Extract the [X, Y] coordinate from the center of the cell holding the provided text.  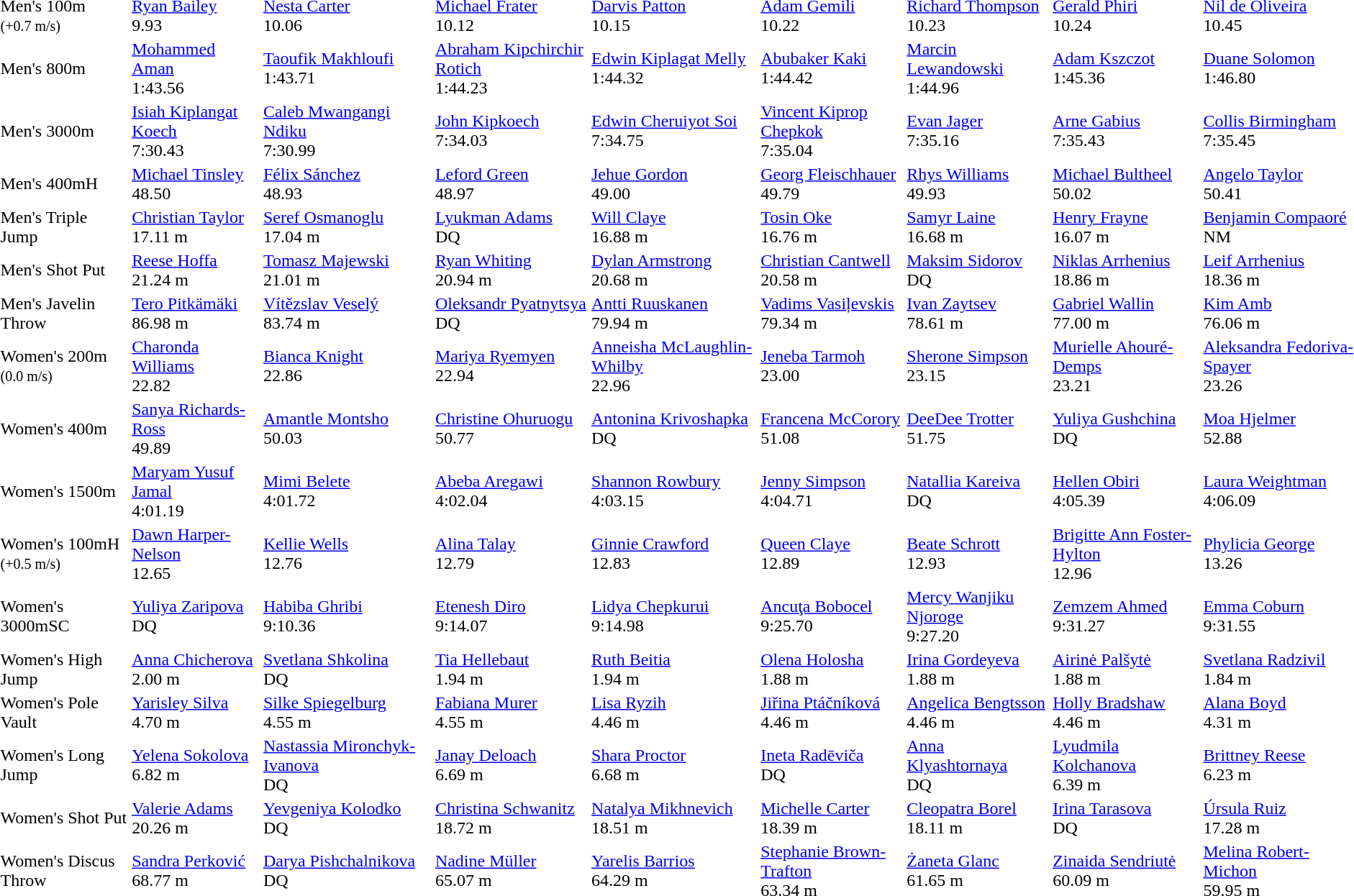
Yuliya Gushchina DQ [1126, 429]
Niklas Arrhenius 18.86 m [1126, 270]
Francena McCorory 51.08 [832, 429]
Christian Cantwell 20.58 m [832, 270]
Georg Fleischhauer 49.79 [832, 184]
Shannon Rowbury 4:03.15 [674, 491]
Reese Hoffa 21.24 m [196, 270]
Etenesh Diro 9:14.07 [511, 616]
Habiba Ghribi 9:10.36 [347, 616]
Leford Green 48.97 [511, 184]
Lyudmila Kolchanova 6.39 m [1126, 765]
Mimi Belete 4:01.72 [347, 491]
Natalya Mikhnevich 18.51 m [674, 818]
Queen Claye 12.89 [832, 554]
Silke Spiegelburg 4.55 m [347, 712]
Ineta Radēviča DQ [832, 765]
Alina Talay 12.79 [511, 554]
Yuliya Zaripova DQ [196, 616]
Natallia Kareiva DQ [978, 491]
Valerie Adams 20.26 m [196, 818]
Zemzem Ahmed 9:31.27 [1126, 616]
Dawn Harper-Nelson 12.65 [196, 554]
Christine Ohuruogu 50.77 [511, 429]
Samyr Laine 16.68 m [978, 227]
Yevgeniya Kolodko DQ [347, 818]
Henry Frayne 16.07 m [1126, 227]
Mariya Ryemyen 22.94 [511, 366]
Jiřina Ptáčníková 4.46 m [832, 712]
Adam Kszczot 1:45.36 [1126, 68]
Anneisha McLaughlin-Whilby 22.96 [674, 366]
Ivan Zaytsev 78.61 m [978, 314]
Airinė Palšytė 1.88 m [1126, 669]
Christina Schwanitz 18.72 m [511, 818]
Ancuţa Bobocel 9:25.70 [832, 616]
Dylan Armstrong 20.68 m [674, 270]
Michael Bultheel 50.02 [1126, 184]
Sherone Simpson 23.15 [978, 366]
Lisa Ryzih 4.46 m [674, 712]
Mercy Wanjiku Njoroge 9:27.20 [978, 616]
Jenny Simpson 4:04.71 [832, 491]
Kellie Wells 12.76 [347, 554]
Holly Bradshaw 4.46 m [1126, 712]
Marcin Lewandowski 1:44.96 [978, 68]
Arne Gabius 7:35.43 [1126, 131]
Nastassia Mironchyk-Ivanova DQ [347, 765]
Lyukman Adams DQ [511, 227]
Svetlana Shkolina DQ [347, 669]
Yarisley Silva 4.70 m [196, 712]
Abeba Aregawi 4:02.04 [511, 491]
Hellen Obiri 4:05.39 [1126, 491]
Edwin Cheruiyot Soi 7:34.75 [674, 131]
Will Claye 16.88 m [674, 227]
Angelica Bengtsson 4.46 m [978, 712]
Maksim Sidorov DQ [978, 270]
Yelena Sokolova 6.82 m [196, 765]
Seref Osmanoglu 17.04 m [347, 227]
Cleopatra Borel 18.11 m [978, 818]
Vítězslav Veselý 83.74 m [347, 314]
Irina Tarasova DQ [1126, 818]
Félix Sánchez 48.93 [347, 184]
Michael Tinsley 48.50 [196, 184]
Beate Schrott 12.93 [978, 554]
Bianca Knight 22.86 [347, 366]
Brigitte Ann Foster-Hylton 12.96 [1126, 554]
Taoufik Makhloufi 1:43.71 [347, 68]
Maryam Yusuf Jamal 4:01.19 [196, 491]
Shara Proctor 6.68 m [674, 765]
Fabiana Murer 4.55 m [511, 712]
Anna Klyashtornaya DQ [978, 765]
Antonina Krivoshapka DQ [674, 429]
Jeneba Tarmoh 23.00 [832, 366]
Tero Pitkämäki 86.98 m [196, 314]
Murielle Ahouré-Demps 23.21 [1126, 366]
Janay Deloach 6.69 m [511, 765]
Isiah Kiplangat Koech 7:30.43 [196, 131]
Anna Chicherova 2.00 m [196, 669]
Christian Taylor 17.11 m [196, 227]
Tia Hellebaut 1.94 m [511, 669]
Abraham Kipchirchir Rotich 1:44.23 [511, 68]
Ryan Whiting 20.94 m [511, 270]
Rhys Williams 49.93 [978, 184]
Irina Gordeyeva 1.88 m [978, 669]
DeeDee Trotter 51.75 [978, 429]
Ginnie Crawford 12.83 [674, 554]
Olena Holosha 1.88 m [832, 669]
Ruth Beitia 1.94 m [674, 669]
Lidya Chepkurui 9:14.98 [674, 616]
Tosin Oke 16.76 m [832, 227]
Abubaker Kaki 1:44.42 [832, 68]
Michelle Carter 18.39 m [832, 818]
Mohammed Aman 1:43.56 [196, 68]
Oleksandr Pyatnytsya DQ [511, 314]
Charonda Williams 22.82 [196, 366]
Caleb Mwangangi Ndiku 7:30.99 [347, 131]
Jehue Gordon 49.00 [674, 184]
John Kipkoech 7:34.03 [511, 131]
Tomasz Majewski 21.01 m [347, 270]
Vincent Kiprop Chepkok 7:35.04 [832, 131]
Evan Jager 7:35.16 [978, 131]
Sanya Richards-Ross 49.89 [196, 429]
Amantle Montsho 50.03 [347, 429]
Edwin Kiplagat Melly 1:44.32 [674, 68]
Antti Ruuskanen 79.94 m [674, 314]
Gabriel Wallin 77.00 m [1126, 314]
Vadims Vasiļevskis 79.34 m [832, 314]
